Pinpoint the cell where the given text exists, returning its [X, Y] midpoint coordinate. 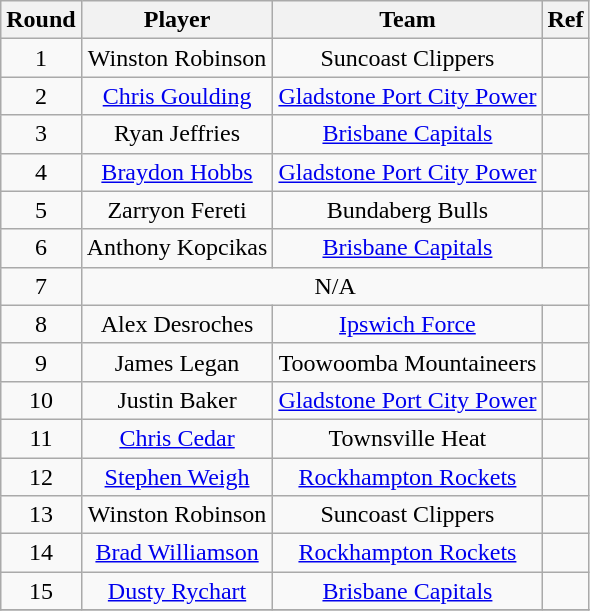
10 [41, 400]
Justin Baker [177, 400]
N/A [335, 286]
Round [41, 20]
Braydon Hobbs [177, 172]
Ref [566, 20]
7 [41, 286]
Chris Goulding [177, 96]
11 [41, 438]
Ryan Jeffries [177, 134]
Brad Williamson [177, 553]
Dusty Rychart [177, 591]
1 [41, 58]
15 [41, 591]
James Legan [177, 362]
Zarryon Fereti [177, 210]
4 [41, 172]
14 [41, 553]
Player [177, 20]
2 [41, 96]
Townsville Heat [408, 438]
Chris Cedar [177, 438]
Toowoomba Mountaineers [408, 362]
Ipswich Force [408, 324]
8 [41, 324]
Team [408, 20]
12 [41, 477]
Stephen Weigh [177, 477]
Bundaberg Bulls [408, 210]
Alex Desroches [177, 324]
9 [41, 362]
5 [41, 210]
6 [41, 248]
13 [41, 515]
Anthony Kopcikas [177, 248]
3 [41, 134]
